Return the [x, y] coordinate for the center point of the cell that contains the specified text.  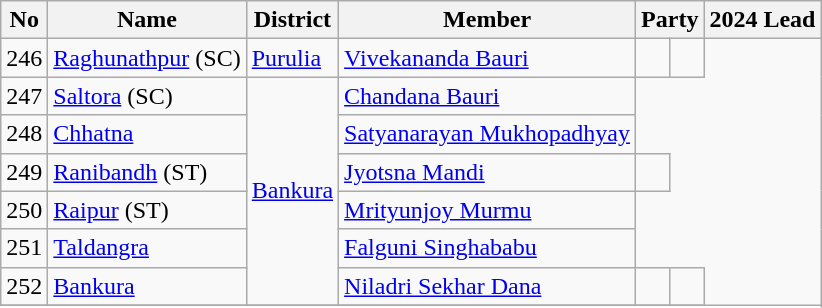
Satyanarayan Mukhopadhyay [488, 134]
Saltora (SC) [147, 96]
2024 Lead [762, 20]
Raipur (ST) [147, 210]
251 [24, 248]
249 [24, 172]
Member [488, 20]
Chhatna [147, 134]
Vivekananda Bauri [488, 58]
Party [670, 20]
Purulia [292, 58]
246 [24, 58]
District [292, 20]
Mrityunjoy Murmu [488, 210]
No [24, 20]
Chandana Bauri [488, 96]
248 [24, 134]
Falguni Singhababu [488, 248]
Niladri Sekhar Dana [488, 286]
Name [147, 20]
Taldangra [147, 248]
Jyotsna Mandi [488, 172]
250 [24, 210]
252 [24, 286]
247 [24, 96]
Raghunathpur (SC) [147, 58]
Ranibandh (ST) [147, 172]
